Search for the cell housing the specified text and yield its [X, Y] center coordinate. 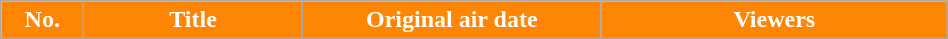
No. [42, 20]
Viewers [774, 20]
Title [193, 20]
Original air date [452, 20]
